From the cell containing the given text, extract its center point as (X, Y) coordinate. 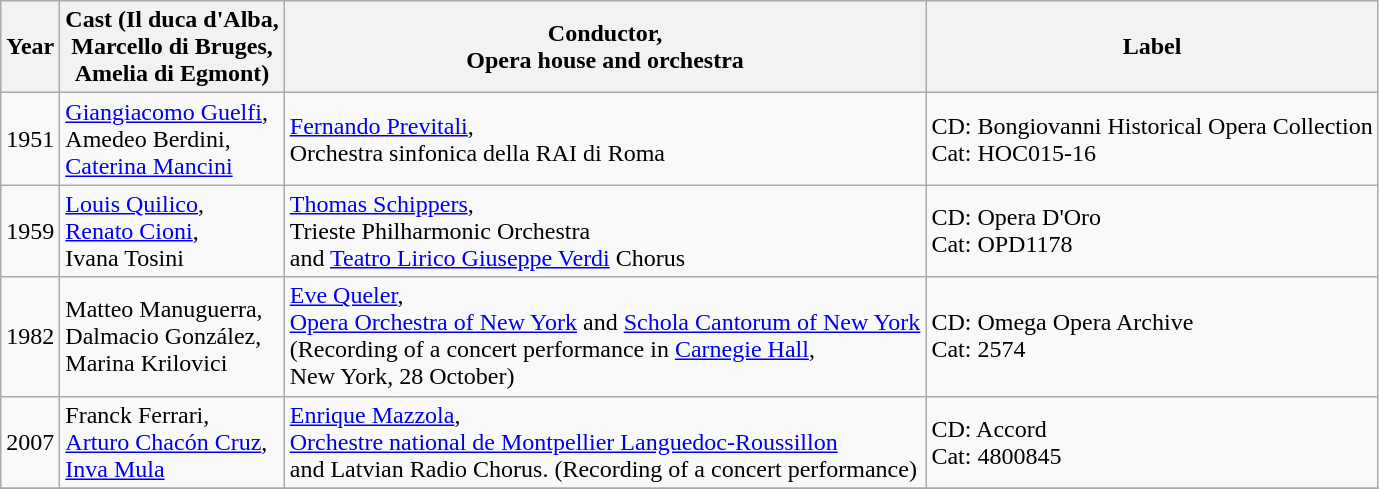
Conductor,Opera house and orchestra (605, 47)
1982 (30, 336)
Matteo Manuguerra,Dalmacio González,Marina Krilovici (172, 336)
Fernando Previtali,Orchestra sinfonica della RAI di Roma (605, 139)
Giangiacomo Guelfi,Amedeo Berdini,Caterina Mancini (172, 139)
Cast (Il duca d'Alba,Marcello di Bruges,Amelia di Egmont) (172, 47)
CD: Bongiovanni Historical Opera CollectionCat: HOC015-16 (1152, 139)
CD: Omega Opera ArchiveCat: 2574 (1152, 336)
Year (30, 47)
Enrique Mazzola,Orchestre national de Montpellier Languedoc-Roussillonand Latvian Radio Chorus. (Recording of a concert performance) (605, 442)
CD: AccordCat: 4800845 (1152, 442)
Franck Ferrari,Arturo Chacón Cruz,Inva Mula (172, 442)
Eve Queler,Opera Orchestra of New York and Schola Cantorum of New York(Recording of a concert performance in Carnegie Hall,New York, 28 October) (605, 336)
Thomas Schippers,Trieste Philharmonic Orchestraand Teatro Lirico Giuseppe Verdi Chorus (605, 231)
2007 (30, 442)
1951 (30, 139)
Label (1152, 47)
CD: Opera D'OroCat: OPD1178 (1152, 231)
1959 (30, 231)
Louis Quilico,Renato Cioni,Ivana Tosini (172, 231)
